From the cell containing the given text, extract its center point as [X, Y] coordinate. 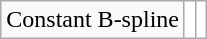
Constant B-spline [93, 20]
